From the cell containing the given text, extract its center point as [x, y] coordinate. 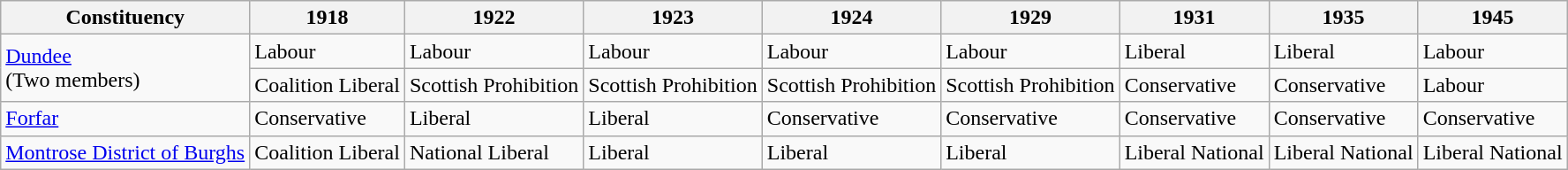
1918 [328, 18]
1931 [1194, 18]
1922 [494, 18]
Forfar [125, 119]
1929 [1030, 18]
Constituency [125, 18]
Dundee(Two members) [125, 68]
1935 [1344, 18]
1924 [851, 18]
Montrose District of Burghs [125, 152]
1923 [673, 18]
National Liberal [494, 152]
1945 [1492, 18]
